Search for the cell housing the specified text and yield its [x, y] center coordinate. 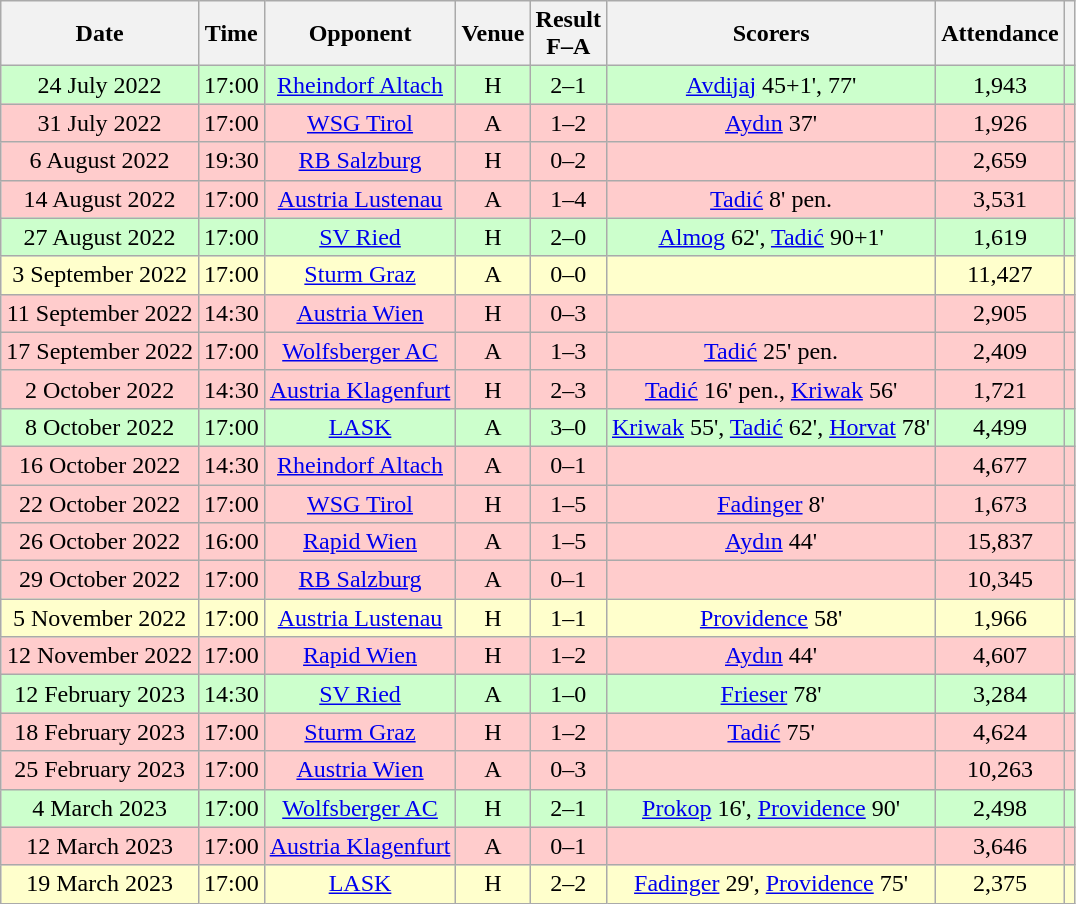
Venue [493, 34]
19 March 2023 [100, 884]
3,646 [1000, 846]
1–1 [568, 618]
1–4 [568, 199]
Tadić 75' [770, 732]
Prokop 16', Providence 90' [770, 808]
29 October 2022 [100, 580]
4,607 [1000, 656]
0–2 [568, 161]
4,624 [1000, 732]
14 August 2022 [100, 199]
2–2 [568, 884]
1,721 [1000, 389]
Tadić 25' pen. [770, 351]
18 February 2023 [100, 732]
12 November 2022 [100, 656]
Aydın 37' [770, 123]
25 February 2023 [100, 770]
10,345 [1000, 580]
3,531 [1000, 199]
Tadić 8' pen. [770, 199]
2,659 [1000, 161]
1–3 [568, 351]
3–0 [568, 427]
2–0 [568, 237]
2–3 [568, 389]
Scorers [770, 34]
8 October 2022 [100, 427]
2,905 [1000, 313]
12 February 2023 [100, 694]
16:00 [231, 542]
Providence 58' [770, 618]
2,498 [1000, 808]
Attendance [1000, 34]
4,499 [1000, 427]
26 October 2022 [100, 542]
2,409 [1000, 351]
2,375 [1000, 884]
12 March 2023 [100, 846]
Tadić 16' pen., Kriwak 56' [770, 389]
10,263 [1000, 770]
Frieser 78' [770, 694]
1,966 [1000, 618]
Almog 62', Tadić 90+1' [770, 237]
ResultF–A [568, 34]
Fadinger 29', Providence 75' [770, 884]
Avdijaj 45+1', 77' [770, 85]
Kriwak 55', Tadić 62', Horvat 78' [770, 427]
22 October 2022 [100, 503]
16 October 2022 [100, 465]
17 September 2022 [100, 351]
11,427 [1000, 275]
31 July 2022 [100, 123]
2 October 2022 [100, 389]
4 March 2023 [100, 808]
11 September 2022 [100, 313]
Opponent [360, 34]
1–0 [568, 694]
15,837 [1000, 542]
3,284 [1000, 694]
3 September 2022 [100, 275]
27 August 2022 [100, 237]
Time [231, 34]
24 July 2022 [100, 85]
4,677 [1000, 465]
1,619 [1000, 237]
5 November 2022 [100, 618]
19:30 [231, 161]
0–0 [568, 275]
1,926 [1000, 123]
6 August 2022 [100, 161]
Fadinger 8' [770, 503]
1,673 [1000, 503]
Date [100, 34]
1,943 [1000, 85]
